Extract the (x, y) coordinate from the center of the cell holding the provided text.  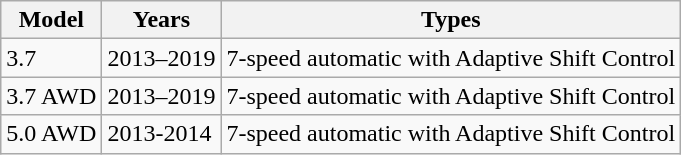
3.7 AWD (52, 96)
Years (162, 20)
3.7 (52, 58)
2013-2014 (162, 134)
Model (52, 20)
5.0 AWD (52, 134)
Types (451, 20)
